Output the (x, y) coordinate of the center of the cell containing the given text.  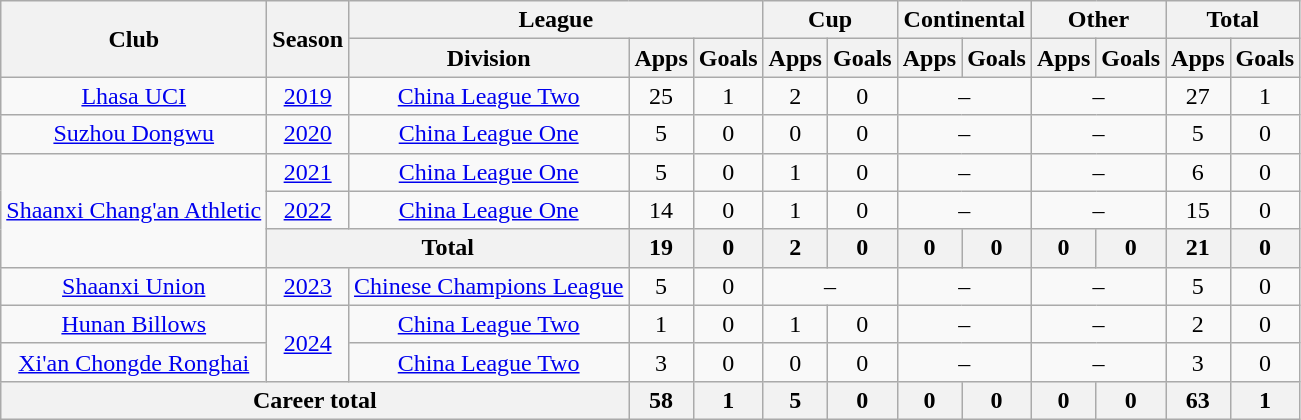
Club (134, 39)
27 (1198, 96)
Chinese Champions League (489, 286)
Career total (315, 400)
2024 (308, 343)
14 (661, 210)
2022 (308, 210)
Shaanxi Union (134, 286)
Continental (964, 20)
58 (661, 400)
6 (1198, 172)
Lhasa UCI (134, 96)
Xi'an Chongde Ronghai (134, 362)
2023 (308, 286)
Cup (830, 20)
Other (1098, 20)
21 (1198, 248)
15 (1198, 210)
25 (661, 96)
Suzhou Dongwu (134, 134)
2021 (308, 172)
2020 (308, 134)
19 (661, 248)
Season (308, 39)
Division (489, 58)
Hunan Billows (134, 324)
63 (1198, 400)
2019 (308, 96)
Shaanxi Chang'an Athletic (134, 210)
League (556, 20)
